Detect which cell encompasses the target text, then output its (X, Y) center coordinate. 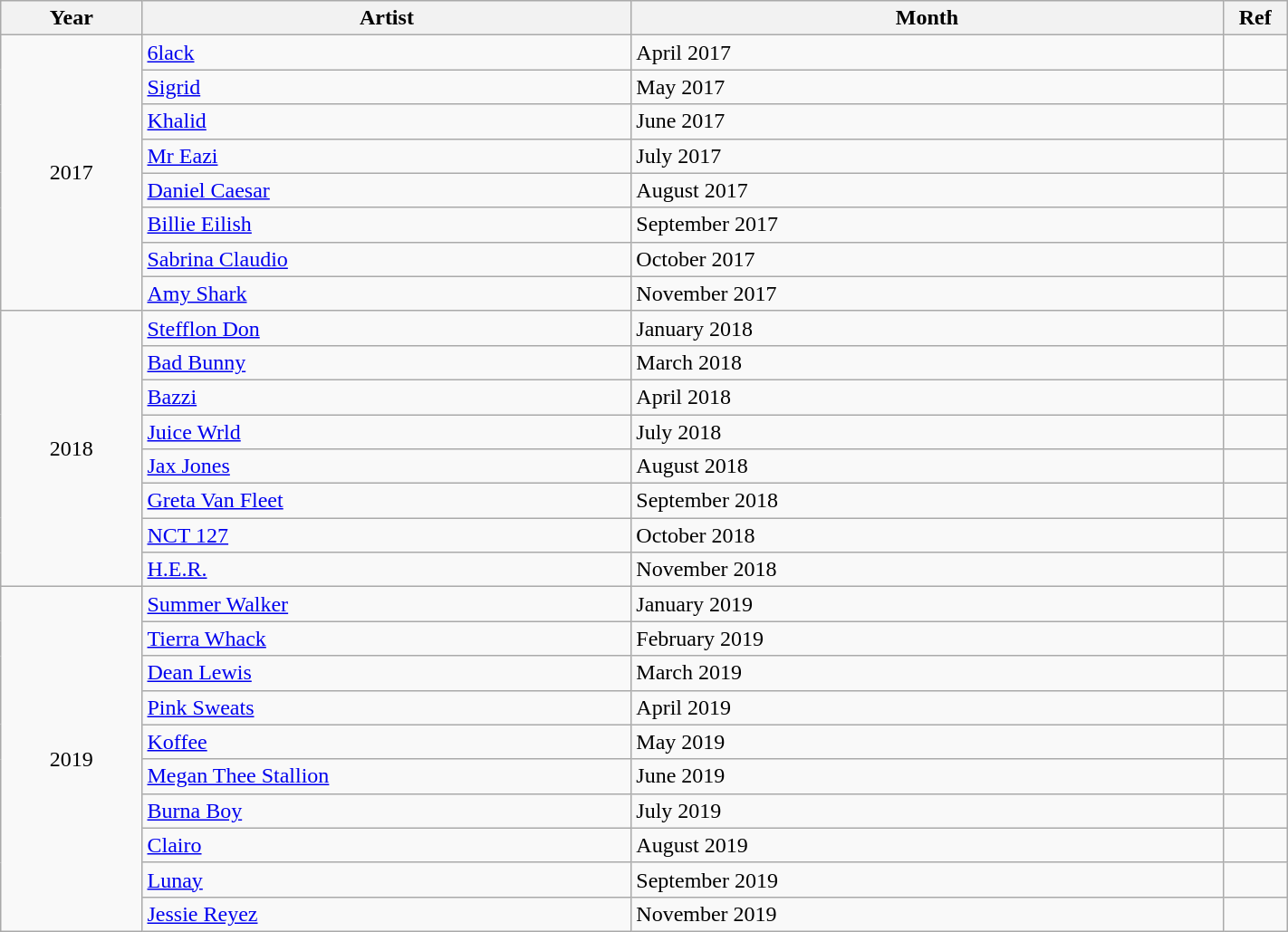
2018 (72, 448)
Burna Boy (387, 811)
Megan Thee Stallion (387, 776)
Summer Walker (387, 604)
August 2019 (928, 845)
April 2019 (928, 707)
2019 (72, 759)
Lunay (387, 879)
NCT 127 (387, 535)
Dean Lewis (387, 673)
Koffee (387, 742)
Juice Wrld (387, 432)
Amy Shark (387, 293)
January 2019 (928, 604)
Artist (387, 18)
Sigrid (387, 87)
6lack (387, 53)
Month (928, 18)
Clairo (387, 845)
2017 (72, 173)
January 2018 (928, 328)
Year (72, 18)
Billie Eilish (387, 225)
Jax Jones (387, 466)
Daniel Caesar (387, 190)
February 2019 (928, 639)
June 2019 (928, 776)
April 2018 (928, 397)
March 2018 (928, 362)
October 2017 (928, 259)
Stefflon Don (387, 328)
May 2017 (928, 87)
November 2017 (928, 293)
Khalid (387, 121)
H.E.R. (387, 570)
Sabrina Claudio (387, 259)
April 2017 (928, 53)
September 2018 (928, 501)
Pink Sweats (387, 707)
July 2019 (928, 811)
November 2018 (928, 570)
June 2017 (928, 121)
November 2019 (928, 914)
Tierra Whack (387, 639)
Bad Bunny (387, 362)
September 2017 (928, 225)
August 2017 (928, 190)
Greta Van Fleet (387, 501)
Mr Eazi (387, 156)
July 2018 (928, 432)
September 2019 (928, 879)
October 2018 (928, 535)
Ref (1255, 18)
July 2017 (928, 156)
Jessie Reyez (387, 914)
August 2018 (928, 466)
May 2019 (928, 742)
Bazzi (387, 397)
March 2019 (928, 673)
